Extract the [X, Y] coordinate from the center of the cell holding the provided text.  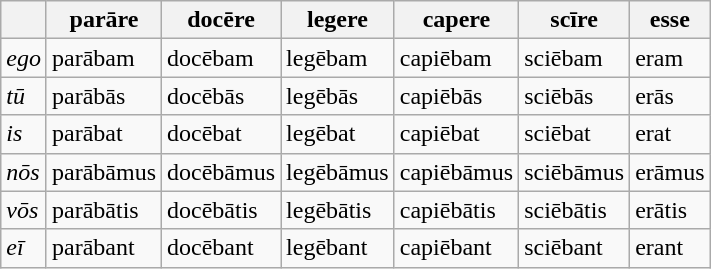
capiēbāmus [456, 172]
is [24, 134]
docēbant [222, 248]
legēbat [338, 134]
tū [24, 96]
sciēbāmus [574, 172]
sciēbās [574, 96]
capiēbat [456, 134]
parābāmus [104, 172]
eī [24, 248]
eram [670, 58]
legēbant [338, 248]
ego [24, 58]
nōs [24, 172]
docēbam [222, 58]
legere [338, 20]
capiēbant [456, 248]
parāre [104, 20]
scīre [574, 20]
sciēbam [574, 58]
erāmus [670, 172]
esse [670, 20]
parābās [104, 96]
parābam [104, 58]
docēre [222, 20]
sciēbant [574, 248]
legēbam [338, 58]
erant [670, 248]
parābātis [104, 210]
legēbāmus [338, 172]
sciēbātis [574, 210]
legēbās [338, 96]
capere [456, 20]
erās [670, 96]
capiēbās [456, 96]
docēbās [222, 96]
parābat [104, 134]
erātis [670, 210]
parābant [104, 248]
docēbat [222, 134]
erat [670, 134]
capiēbātis [456, 210]
vōs [24, 210]
docēbāmus [222, 172]
legēbātis [338, 210]
docēbātis [222, 210]
sciēbat [574, 134]
capiēbam [456, 58]
